For the text-containing cell, return its midpoint in [X, Y] coordinate format. 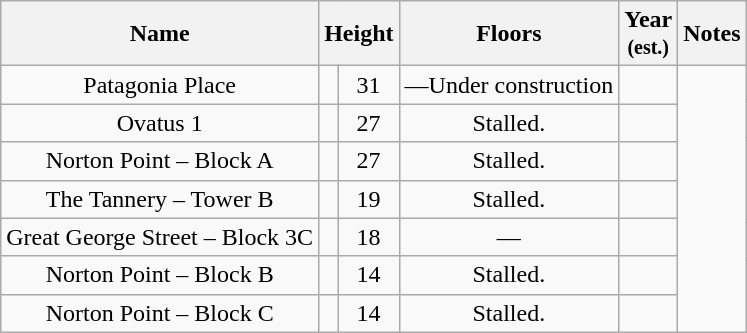
31 [368, 85]
Year(est.) [648, 34]
Height [359, 34]
Great George Street – Block 3C [160, 237]
The Tannery – Tower B [160, 199]
— [509, 237]
Norton Point – Block C [160, 313]
Notes [712, 34]
18 [368, 237]
Norton Point – Block B [160, 275]
Name [160, 34]
Floors [509, 34]
—Under construction [509, 85]
Norton Point – Block A [160, 161]
Patagonia Place [160, 85]
19 [368, 199]
Ovatus 1 [160, 123]
